From the cell containing the given text, extract its center point as [X, Y] coordinate. 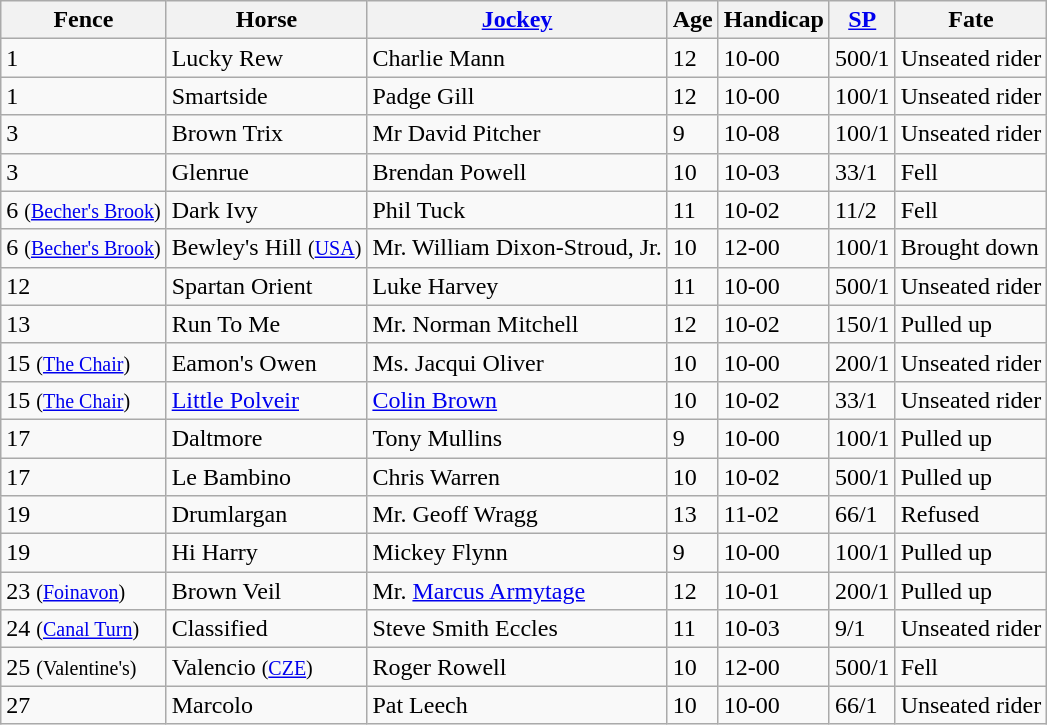
25 (Valentine's) [84, 667]
Phil Tuck [517, 210]
Refused [971, 515]
SP [862, 20]
Lucky Rew [266, 58]
10-08 [774, 134]
Mr. Marcus Armytage [517, 591]
Jockey [517, 20]
150/1 [862, 324]
Marcolo [266, 705]
Classified [266, 629]
Steve Smith Eccles [517, 629]
11-02 [774, 515]
Glenrue [266, 172]
Chris Warren [517, 477]
Mr David Pitcher [517, 134]
Run To Me [266, 324]
24 (Canal Turn) [84, 629]
Drumlargan [266, 515]
Smartside [266, 96]
Mr. Norman Mitchell [517, 324]
Brown Trix [266, 134]
Fate [971, 20]
Daltmore [266, 438]
Hi Harry [266, 553]
Pat Leech [517, 705]
Spartan Orient [266, 286]
Dark Ivy [266, 210]
11/2 [862, 210]
Fence [84, 20]
Brown Veil [266, 591]
Charlie Mann [517, 58]
Luke Harvey [517, 286]
Horse [266, 20]
Eamon's Owen [266, 362]
Le Bambino [266, 477]
Mr. Geoff Wragg [517, 515]
23 (Foinavon) [84, 591]
Mr. William Dixon-Stroud, Jr. [517, 248]
Tony Mullins [517, 438]
27 [84, 705]
Handicap [774, 20]
Padge Gill [517, 96]
Ms. Jacqui Oliver [517, 362]
9/1 [862, 629]
Bewley's Hill (USA) [266, 248]
Colin Brown [517, 400]
Brought down [971, 248]
Brendan Powell [517, 172]
Age [692, 20]
Mickey Flynn [517, 553]
Little Polveir [266, 400]
10-01 [774, 591]
Valencio (CZE) [266, 667]
Roger Rowell [517, 667]
